Detect which cell encompasses the target text, then output its (X, Y) center coordinate. 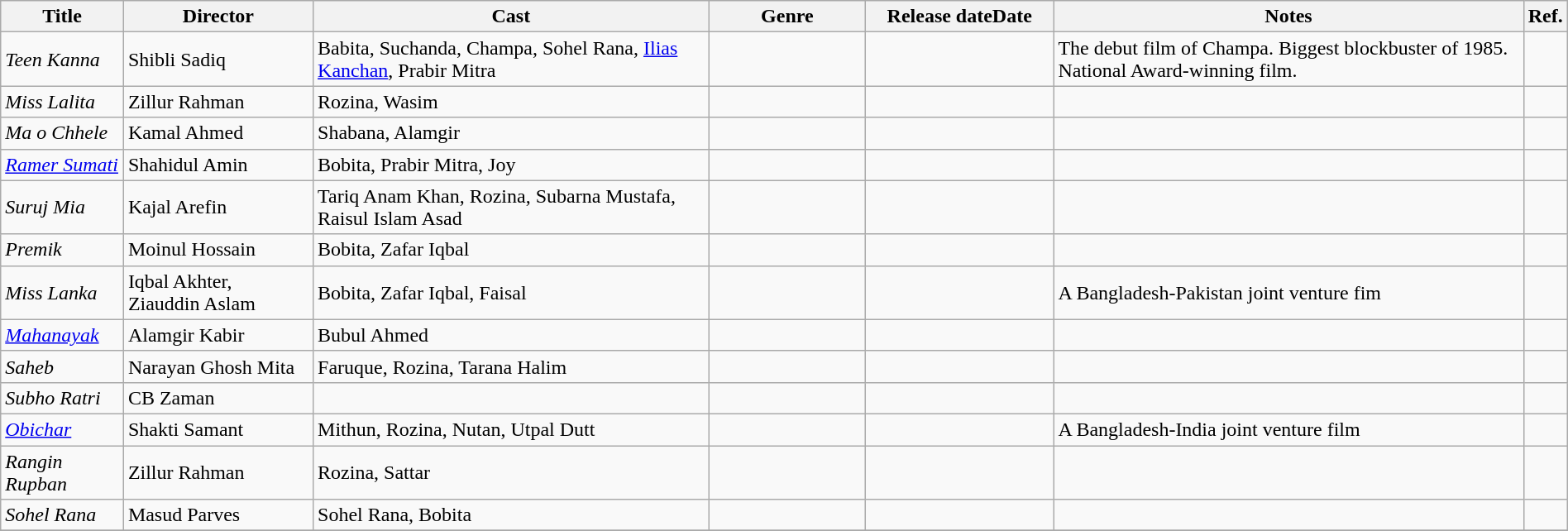
Babita, Suchanda, Champa, Sohel Rana, Ilias Kanchan, Prabir Mitra (511, 60)
Mithun, Rozina, Nutan, Utpal Dutt (511, 429)
Release dateDate (959, 17)
A Bangladesh-Pakistan joint venture fim (1288, 293)
Genre (787, 17)
Director (218, 17)
Suruj Mia (63, 207)
Faruque, Rozina, Tarana Halim (511, 366)
Kajal Arefin (218, 207)
Bubul Ahmed (511, 335)
Rozina, Sattar (511, 471)
Shabana, Alamgir (511, 133)
Ramer Sumati (63, 165)
Premik (63, 250)
Ref. (1545, 17)
A Bangladesh-India joint venture film (1288, 429)
Notes (1288, 17)
Mahanayak (63, 335)
Sohel Rana, Bobita (511, 515)
Bobita, Prabir Mitra, Joy (511, 165)
Shibli Sadiq (218, 60)
The debut film of Champa. Biggest blockbuster of 1985. National Award-winning film. (1288, 60)
Kamal Ahmed (218, 133)
Masud Parves (218, 515)
Rozina, Wasim (511, 102)
Bobita, Zafar Iqbal (511, 250)
Sohel Rana (63, 515)
Cast (511, 17)
Shahidul Amin (218, 165)
Obichar (63, 429)
Miss Lalita (63, 102)
Moinul Hossain (218, 250)
Miss Lanka (63, 293)
Ma o Chhele (63, 133)
Tariq Anam Khan, Rozina, Subarna Mustafa, Raisul Islam Asad (511, 207)
Rangin Rupban (63, 471)
Shakti Samant (218, 429)
Teen Kanna (63, 60)
Narayan Ghosh Mita (218, 366)
Alamgir Kabir (218, 335)
Iqbal Akhter, Ziauddin Aslam (218, 293)
Subho Ratri (63, 398)
Title (63, 17)
Bobita, Zafar Iqbal, Faisal (511, 293)
Saheb (63, 366)
CB Zaman (218, 398)
